Search for the cell housing the specified text and yield its [x, y] center coordinate. 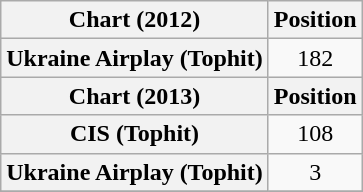
108 [315, 134]
Chart (2013) [135, 96]
CIS (Tophit) [135, 134]
3 [315, 172]
182 [315, 58]
Chart (2012) [135, 20]
